Search for the cell housing the specified text and yield its (x, y) center coordinate. 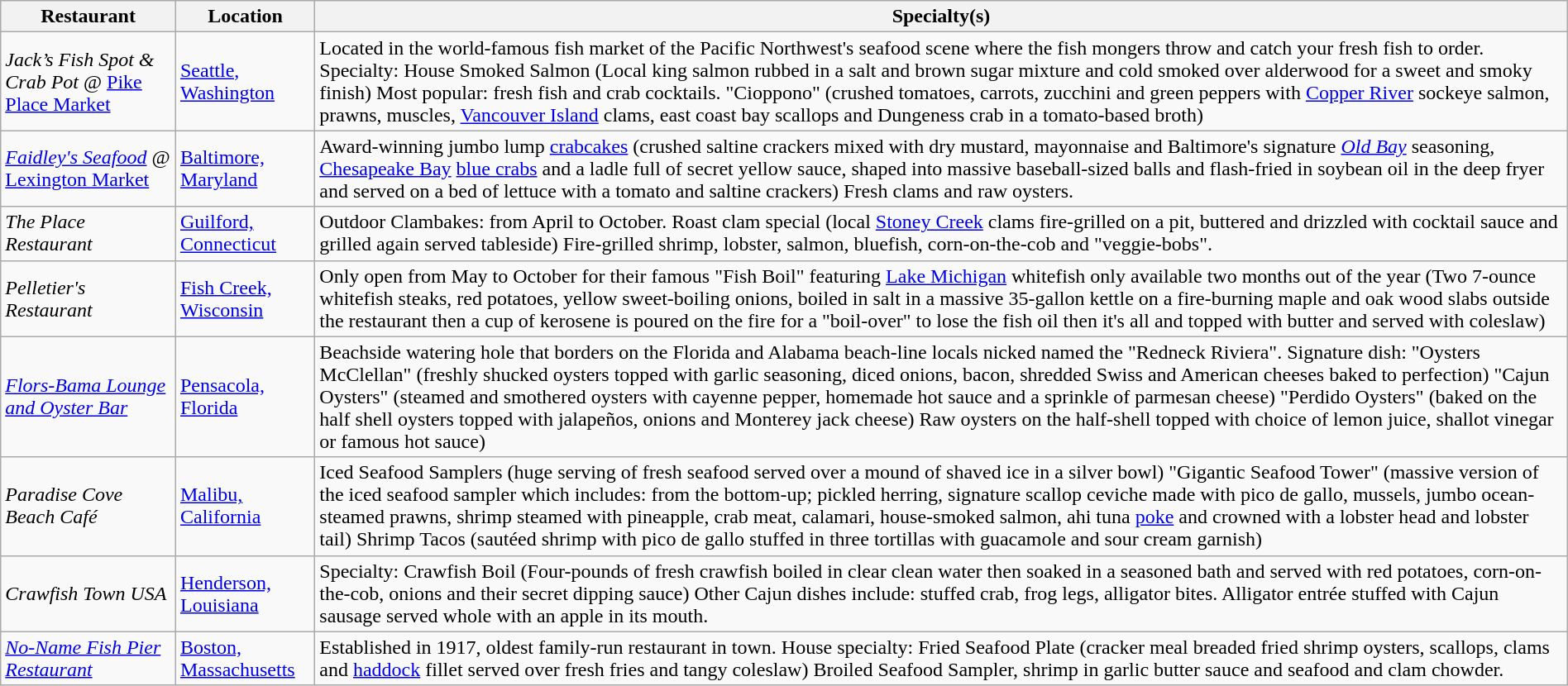
Restaurant (88, 17)
Specialty(s) (941, 17)
Henderson, Louisiana (245, 593)
Fish Creek, Wisconsin (245, 298)
Crawfish Town USA (88, 593)
Faidley's Seafood @ Lexington Market (88, 169)
Flors-Bama Lounge and Oyster Bar (88, 397)
Guilford, Connecticut (245, 233)
Baltimore, Maryland (245, 169)
Location (245, 17)
Pelletier's Restaurant (88, 298)
Jack’s Fish Spot & Crab Pot @ Pike Place Market (88, 81)
Boston, Massachusetts (245, 658)
No-Name Fish Pier Restaurant (88, 658)
Paradise Cove Beach Café (88, 506)
Malibu, California (245, 506)
Seattle, Washington (245, 81)
Pensacola, Florida (245, 397)
The Place Restaurant (88, 233)
